Return the [x, y] coordinate for the center point of the cell that contains the specified text.  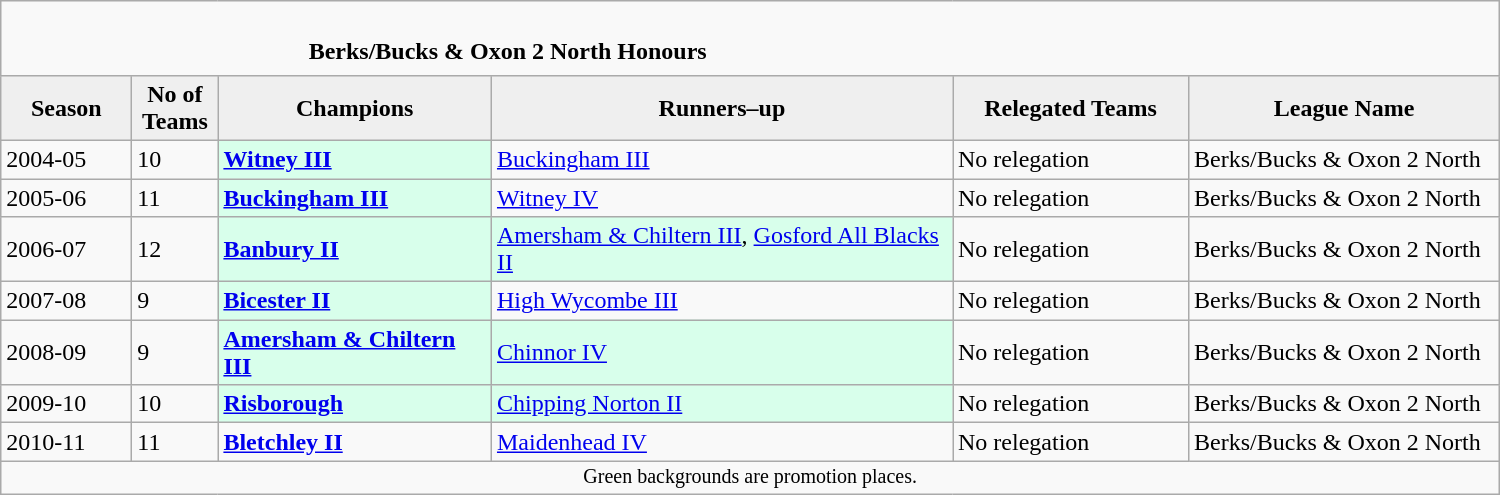
2007-08 [66, 301]
League Name [1344, 108]
Amersham & Chiltern III [355, 352]
Runners–up [722, 108]
High Wycombe III [722, 301]
2009-10 [66, 404]
No of Teams [175, 108]
Champions [355, 108]
Banbury II [355, 250]
Chipping Norton II [722, 404]
2008-09 [66, 352]
2005-06 [66, 197]
Maidenhead IV [722, 442]
Risborough [355, 404]
12 [175, 250]
Chinnor IV [722, 352]
Season [66, 108]
Amersham & Chiltern III, Gosford All Blacks II [722, 250]
2006-07 [66, 250]
Green backgrounds are promotion places. [750, 478]
2004-05 [66, 159]
Bicester II [355, 301]
Bletchley II [355, 442]
Relegated Teams [1070, 108]
Witney III [355, 159]
2010-11 [66, 442]
Witney IV [722, 197]
